Return the [x, y] coordinate for the center point of the cell that contains the specified text.  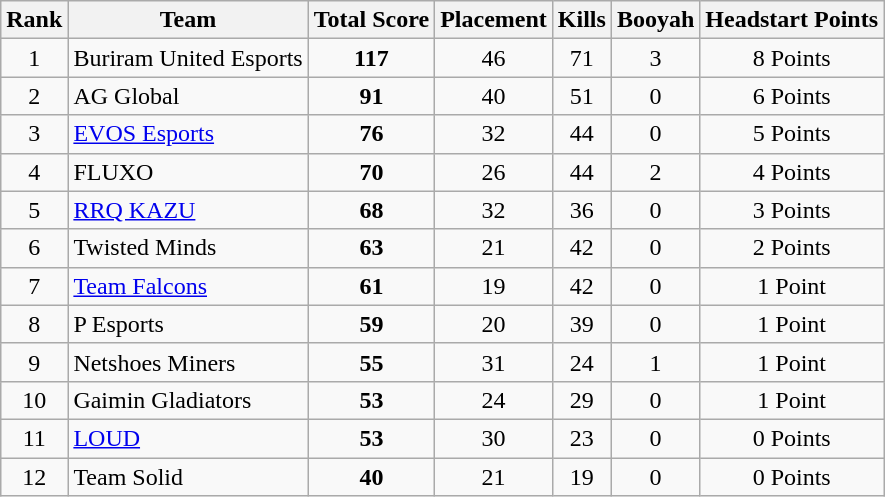
26 [494, 172]
117 [371, 58]
12 [34, 477]
71 [582, 58]
7 [34, 286]
59 [371, 324]
46 [494, 58]
31 [494, 362]
4 [34, 172]
Headstart Points [792, 20]
61 [371, 286]
5 Points [792, 134]
30 [494, 438]
9 [34, 362]
Placement [494, 20]
Total Score [371, 20]
Buriram United Esports [188, 58]
Twisted Minds [188, 248]
RRQ KAZU [188, 210]
Rank [34, 20]
23 [582, 438]
8 [34, 324]
LOUD [188, 438]
76 [371, 134]
63 [371, 248]
FLUXO [188, 172]
51 [582, 96]
Gaimin Gladiators [188, 400]
Team [188, 20]
3 Points [792, 210]
4 Points [792, 172]
2 Points [792, 248]
Booyah [655, 20]
P Esports [188, 324]
Team Solid [188, 477]
10 [34, 400]
36 [582, 210]
39 [582, 324]
91 [371, 96]
EVOS Esports [188, 134]
Netshoes Miners [188, 362]
68 [371, 210]
8 Points [792, 58]
55 [371, 362]
20 [494, 324]
70 [371, 172]
6 Points [792, 96]
5 [34, 210]
Kills [582, 20]
29 [582, 400]
Team Falcons [188, 286]
6 [34, 248]
AG Global [188, 96]
11 [34, 438]
